Locate the cell with the specified text and output its (x, y) center coordinate. 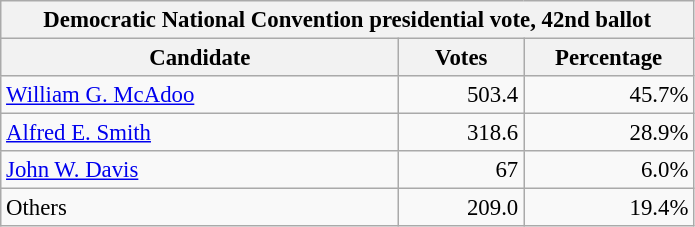
28.9% (609, 133)
19.4% (609, 208)
John W. Davis (200, 170)
Others (200, 208)
Candidate (200, 58)
45.7% (609, 95)
Democratic National Convention presidential vote, 42nd ballot (348, 20)
67 (462, 170)
209.0 (462, 208)
6.0% (609, 170)
William G. McAdoo (200, 95)
Votes (462, 58)
318.6 (462, 133)
Percentage (609, 58)
503.4 (462, 95)
Alfred E. Smith (200, 133)
